Identify which cell holds the provided text, then report its [X, Y] central coordinate. 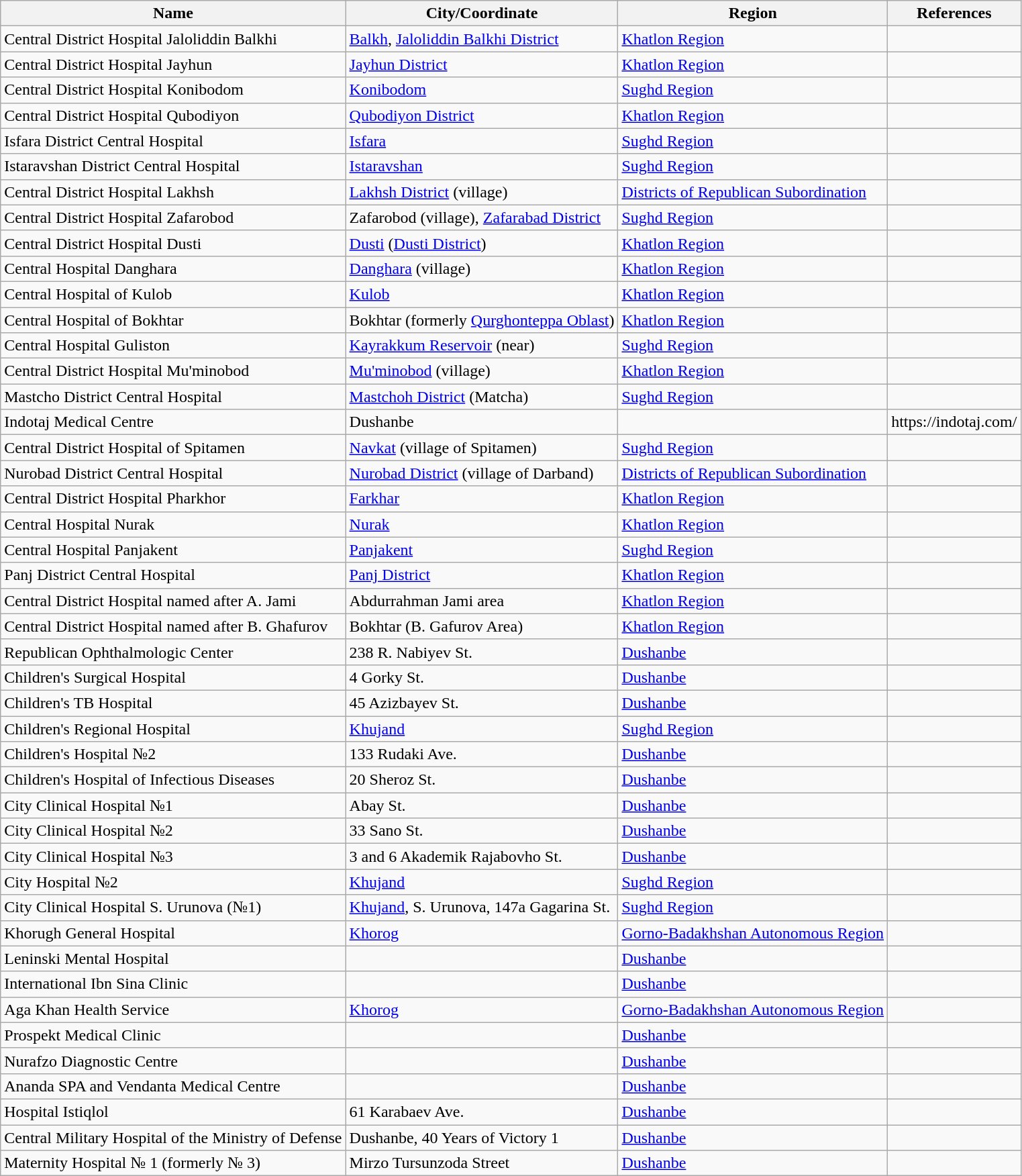
3 and 6 Akademik Rajabovho St. [482, 856]
Khorugh General Hospital [173, 933]
Qubodiyon District [482, 115]
Indotaj Medical Centre [173, 422]
Nurafzo Diagnostic Centre [173, 1061]
Isfara [482, 141]
City Clinical Hospital №2 [173, 831]
Mu'minobod (village) [482, 371]
4 Gorky St. [482, 677]
Aga Khan Health Service [173, 1010]
Region [753, 13]
Kulob [482, 294]
Children's TB Hospital [173, 703]
Nurak [482, 524]
Dushanbe, 40 Years of Victory 1 [482, 1138]
City Clinical Hospital №3 [173, 856]
City/Coordinate [482, 13]
Panjakent [482, 550]
Zafarobod (village), Zafarabad District [482, 217]
Name [173, 13]
City Clinical Hospital S. Urunova (№1) [173, 908]
References [954, 13]
https://indotaj.com/ [954, 422]
Central Hospital Guliston [173, 346]
Istaravshan District Central Hospital [173, 166]
Central District Hospital Konibodom [173, 90]
Central District Hospital Qubodiyon [173, 115]
20 Sheroz St. [482, 780]
Mastchoh District (Matcha) [482, 397]
Panj District [482, 575]
Dusti (Dusti District) [482, 243]
Central District Hospital Dusti [173, 243]
Istaravshan [482, 166]
Konibodom [482, 90]
City Clinical Hospital №1 [173, 805]
Jayhun District [482, 64]
Abdurrahman Jami area [482, 601]
61 Karabaev Ave. [482, 1112]
Central District Hospital of Spitamen [173, 448]
Children's Hospital №2 [173, 754]
Khujand, S. Urunova, 147a Gagarina St. [482, 908]
Central Hospital of Bokhtar [173, 320]
Abay St. [482, 805]
133 Rudaki Ave. [482, 754]
City Hospital №2 [173, 882]
Central Hospital of Kulob [173, 294]
Danghara (village) [482, 268]
Farkhar [482, 499]
Nurobad District (village of Darband) [482, 473]
Maternity Hospital № 1 (formerly № 3) [173, 1163]
238 R. Nabiyev St. [482, 652]
Central Hospital Nurak [173, 524]
Kayrakkum Reservoir (near) [482, 346]
Mirzo Tursunzoda Street [482, 1163]
Mastcho District Central Hospital [173, 397]
Panj District Central Hospital [173, 575]
Central Military Hospital of the Ministry of Defense [173, 1138]
Balkh, Jaloliddin Balkhi District [482, 39]
Republican Ophthalmologic Center [173, 652]
Bokhtar (formerly Qurghonteppa Oblast) [482, 320]
Central District Hospital Jaloliddin Balkhi [173, 39]
33 Sano St. [482, 831]
Prospekt Medical Clinic [173, 1035]
Central District Hospital named after A. Jami [173, 601]
International Ibn Sina Clinic [173, 984]
Isfara District Central Hospital [173, 141]
Navkat (village of Spitamen) [482, 448]
Nurobad District Central Hospital [173, 473]
Central Hospital Panjakent [173, 550]
45 Azizbayev St. [482, 703]
Central District Hospital Pharkhor [173, 499]
Bokhtar (B. Gafurov Area) [482, 626]
Central District Hospital named after B. Ghafurov [173, 626]
Children's Regional Hospital [173, 728]
Central District Hospital Mu'minobod [173, 371]
Leninski Mental Hospital [173, 959]
Central District Hospital Lakhsh [173, 192]
Hospital Istiqlol [173, 1112]
Central District Hospital Zafarobod [173, 217]
Central District Hospital Jayhun [173, 64]
Lakhsh District (village) [482, 192]
Children's Hospital of Infectious Diseases [173, 780]
Central Hospital Danghara [173, 268]
Ananda SPA and Vendanta Medical Centre [173, 1086]
Children's Surgical Hospital [173, 677]
